Search for the cell housing the specified text and yield its [x, y] center coordinate. 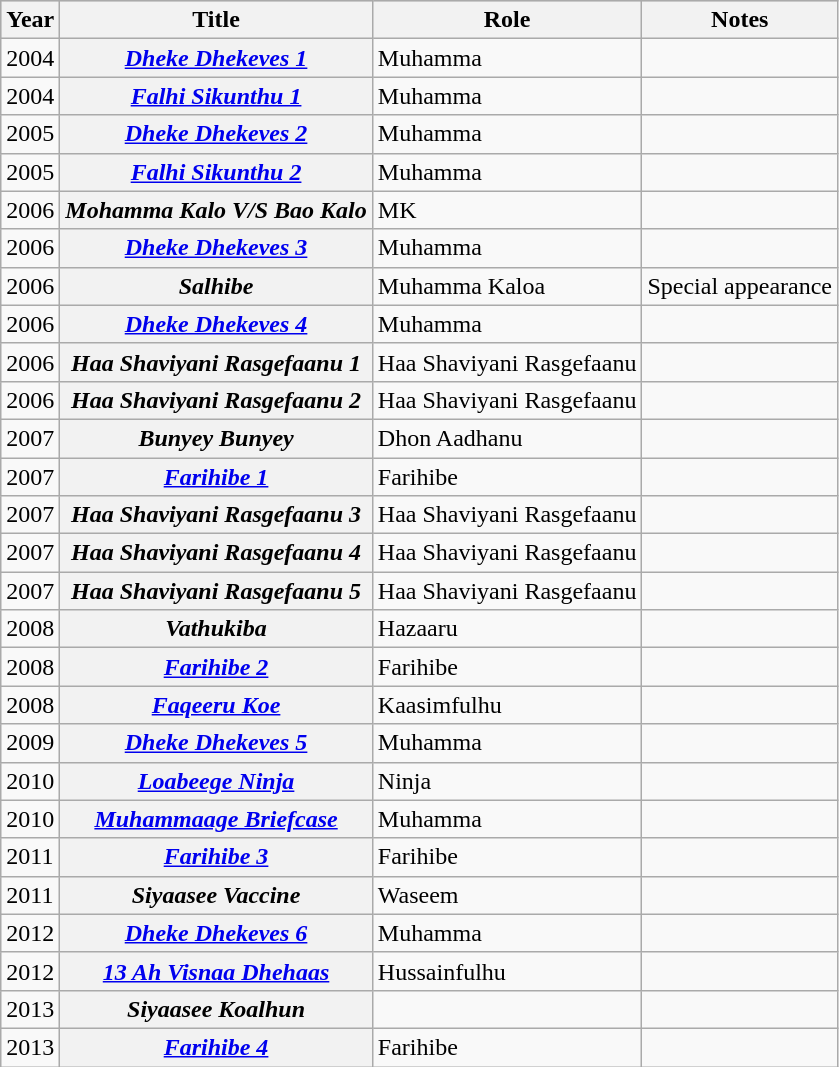
Dheke Dhekeves 4 [216, 324]
Hussainfulhu [507, 971]
Farihibe 3 [216, 857]
Dheke Dhekeves 3 [216, 248]
Faqeeru Koe [216, 705]
Title [216, 20]
Waseem [507, 895]
MK [507, 210]
Siyaasee Koalhun [216, 1009]
Haa Shaviyani Rasgefaanu 3 [216, 515]
Dhon Aadhanu [507, 438]
Siyaasee Vaccine [216, 895]
Falhi Sikunthu 2 [216, 172]
2009 [30, 743]
Muhamma Kaloa [507, 286]
Farihibe 4 [216, 1047]
Special appearance [740, 286]
Kaasimfulhu [507, 705]
Haa Shaviyani Rasgefaanu 4 [216, 553]
Farihibe 1 [216, 477]
Dheke Dhekeves 5 [216, 743]
Haa Shaviyani Rasgefaanu 2 [216, 400]
Role [507, 20]
Haa Shaviyani Rasgefaanu 5 [216, 591]
Mohamma Kalo V/S Bao Kalo [216, 210]
Ninja [507, 781]
Salhibe [216, 286]
Year [30, 20]
Dheke Dhekeves 2 [216, 134]
Bunyey Bunyey [216, 438]
Falhi Sikunthu 1 [216, 96]
Muhammaage Briefcase [216, 819]
Vathukiba [216, 629]
Loabeege Ninja [216, 781]
Haa Shaviyani Rasgefaanu 1 [216, 362]
Dheke Dhekeves 1 [216, 58]
Notes [740, 20]
13 Ah Visnaa Dhehaas [216, 971]
Dheke Dhekeves 6 [216, 933]
Farihibe 2 [216, 667]
Hazaaru [507, 629]
